Find where the given text appears and provide that cell's center as [x, y] coordinate. 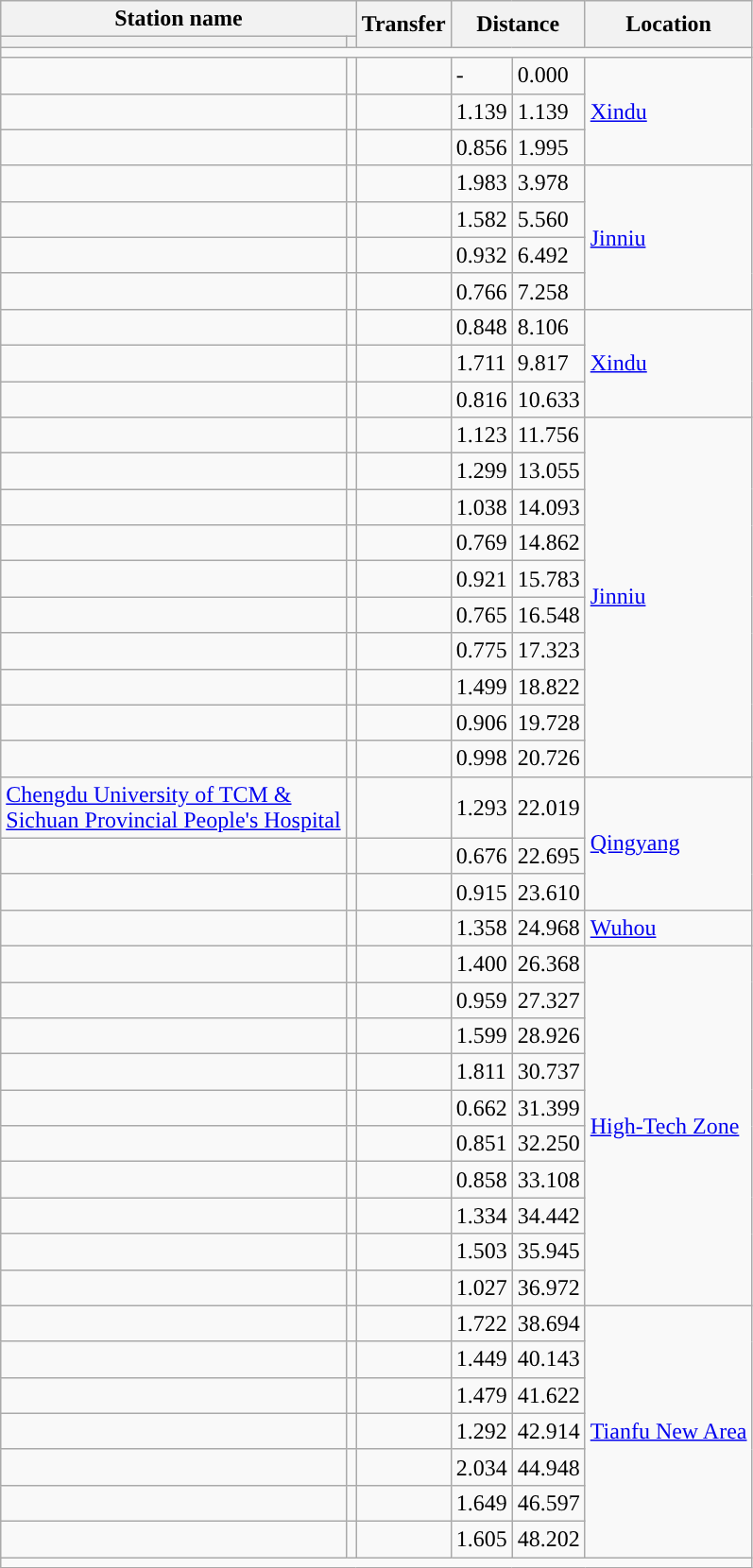
19.728 [548, 723]
14.093 [548, 507]
0.769 [482, 543]
20.726 [548, 758]
22.019 [548, 807]
22.695 [548, 856]
9.817 [548, 363]
1.605 [482, 1539]
1.027 [482, 1287]
14.862 [548, 543]
3.978 [548, 183]
35.945 [548, 1252]
36.972 [548, 1287]
15.783 [548, 579]
1.292 [482, 1431]
0.676 [482, 856]
34.442 [548, 1216]
27.327 [548, 1000]
0.856 [482, 147]
1.503 [482, 1252]
2.034 [482, 1467]
0.775 [482, 651]
Transfer [403, 25]
24.968 [548, 928]
1.479 [482, 1395]
1.711 [482, 363]
1.334 [482, 1216]
11.756 [548, 435]
8.106 [548, 327]
33.108 [548, 1180]
5.560 [548, 219]
46.597 [548, 1503]
0.000 [548, 76]
1.449 [482, 1359]
1.293 [482, 807]
28.926 [548, 1036]
42.914 [548, 1431]
0.921 [482, 579]
6.492 [548, 255]
0.848 [482, 327]
1.400 [482, 963]
1.983 [482, 183]
1.995 [548, 147]
13.055 [548, 471]
Wuhou [669, 928]
0.816 [482, 400]
10.633 [548, 400]
Distance [518, 25]
Station name [179, 19]
1.038 [482, 507]
0.851 [482, 1144]
23.610 [548, 892]
0.932 [482, 255]
40.143 [548, 1359]
0.915 [482, 892]
0.906 [482, 723]
32.250 [548, 1144]
0.858 [482, 1180]
16.548 [548, 615]
7.258 [548, 291]
1.582 [482, 219]
Chengdu University of TCM &Sichuan Provincial People's Hospital [174, 807]
1.811 [482, 1072]
41.622 [548, 1395]
Location [669, 25]
31.399 [548, 1108]
0.765 [482, 615]
- [482, 76]
0.766 [482, 291]
0.998 [482, 758]
26.368 [548, 963]
18.822 [548, 687]
Qingyang [669, 843]
1.299 [482, 471]
30.737 [548, 1072]
38.694 [548, 1323]
48.202 [548, 1539]
Tianfu New Area [669, 1431]
High-Tech Zone [669, 1126]
0.959 [482, 1000]
1.358 [482, 928]
1.599 [482, 1036]
1.123 [482, 435]
17.323 [548, 651]
1.722 [482, 1323]
1.649 [482, 1503]
1.499 [482, 687]
44.948 [548, 1467]
0.662 [482, 1108]
